Search for the cell housing the specified text and yield its (x, y) center coordinate. 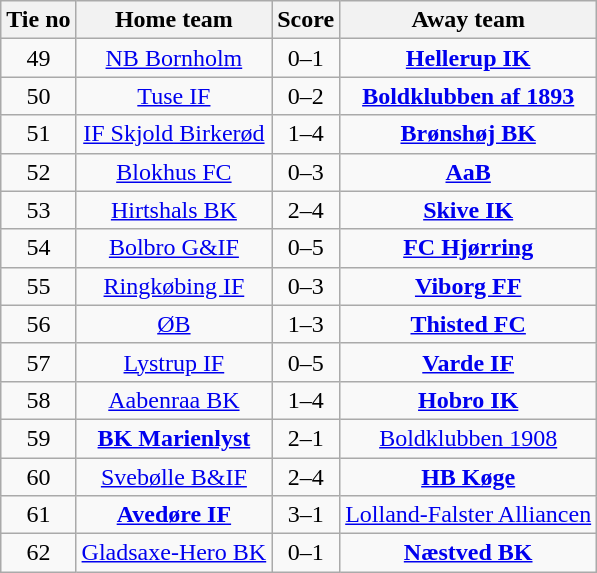
0–2 (306, 96)
Boldklubben af 1893 (468, 96)
59 (38, 438)
Bolbro G&IF (174, 248)
50 (38, 96)
2–1 (306, 438)
51 (38, 134)
Away team (468, 20)
AaB (468, 172)
49 (38, 58)
3–1 (306, 515)
Aabenraa BK (174, 400)
Viborg FF (468, 286)
52 (38, 172)
IF Skjold Birkerød (174, 134)
60 (38, 477)
NB Bornholm (174, 58)
Lystrup IF (174, 362)
HB Køge (468, 477)
53 (38, 210)
Home team (174, 20)
BK Marienlyst (174, 438)
Lolland-Falster Alliancen (468, 515)
Svebølle B&IF (174, 477)
Gladsaxe-Hero BK (174, 553)
Tuse IF (174, 96)
1–3 (306, 324)
Ringkøbing IF (174, 286)
Thisted FC (468, 324)
62 (38, 553)
Score (306, 20)
Hellerup IK (468, 58)
Varde IF (468, 362)
Hirtshals BK (174, 210)
FC Hjørring (468, 248)
Tie no (38, 20)
Næstved BK (468, 553)
57 (38, 362)
54 (38, 248)
Avedøre IF (174, 515)
56 (38, 324)
Hobro IK (468, 400)
58 (38, 400)
Blokhus FC (174, 172)
61 (38, 515)
ØB (174, 324)
Boldklubben 1908 (468, 438)
Skive IK (468, 210)
55 (38, 286)
Brønshøj BK (468, 134)
